Extract the [x, y] coordinate from the center of the cell holding the provided text.  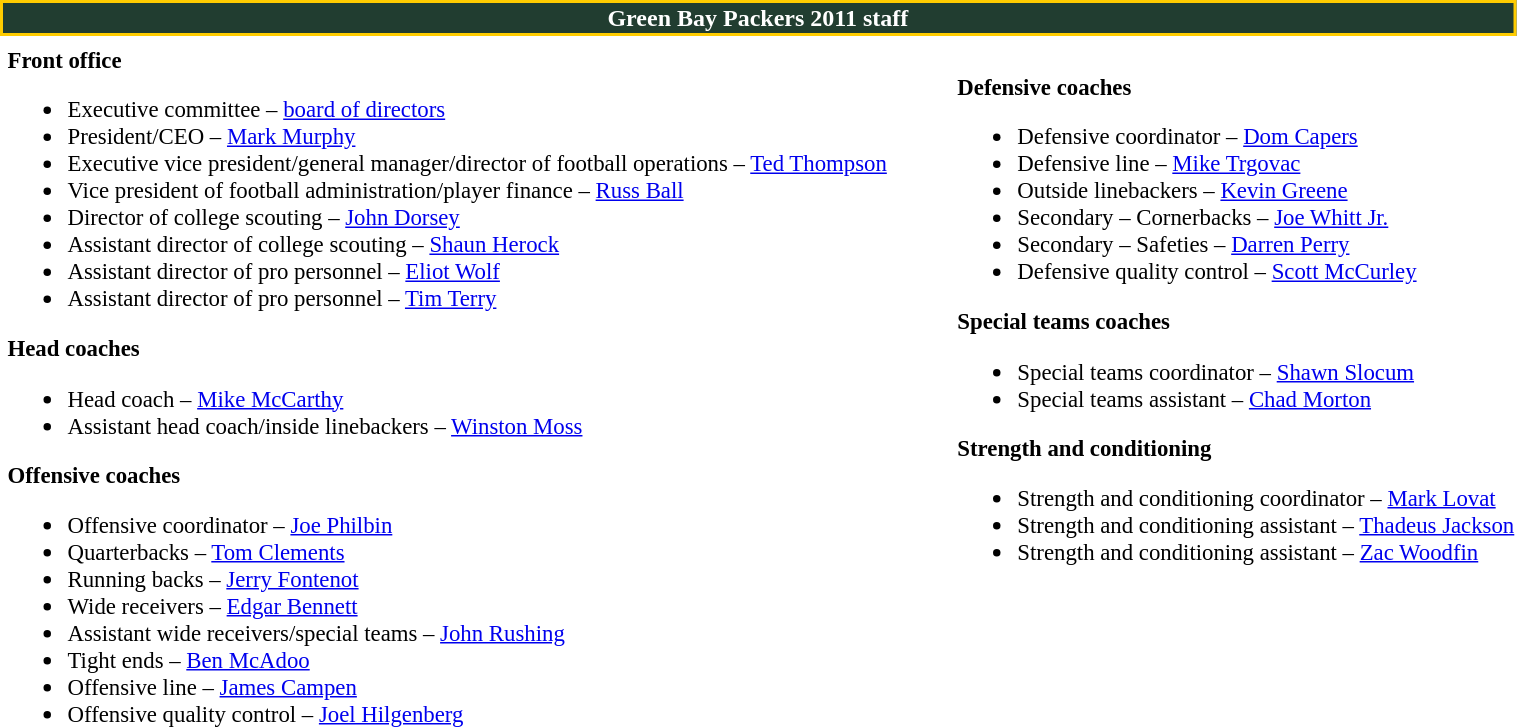
Green Bay Packers 2011 staff [758, 18]
